Find where the given text appears and provide that cell's center as (X, Y) coordinate. 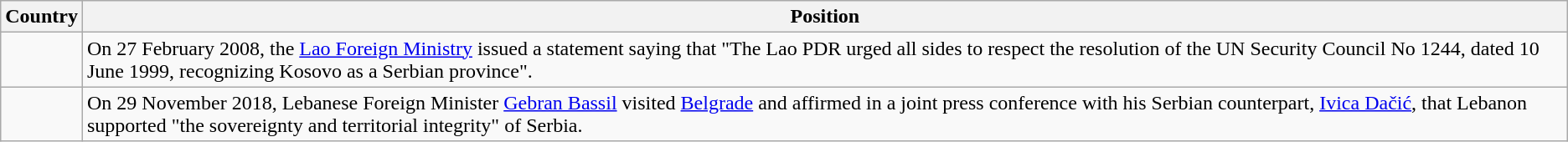
Position (824, 17)
Country (42, 17)
